Determine the (x, y) coordinate at the center of the cell enclosing the given text.  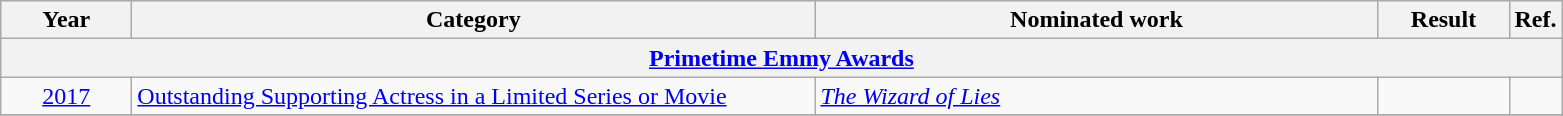
2017 (66, 96)
Year (66, 20)
Category (474, 20)
Result (1444, 20)
Nominated work (1096, 20)
Primetime Emmy Awards (782, 58)
Outstanding Supporting Actress in a Limited Series or Movie (474, 96)
Ref. (1536, 20)
The Wizard of Lies (1096, 96)
